Return (X, Y) of the center of cell containing provided text 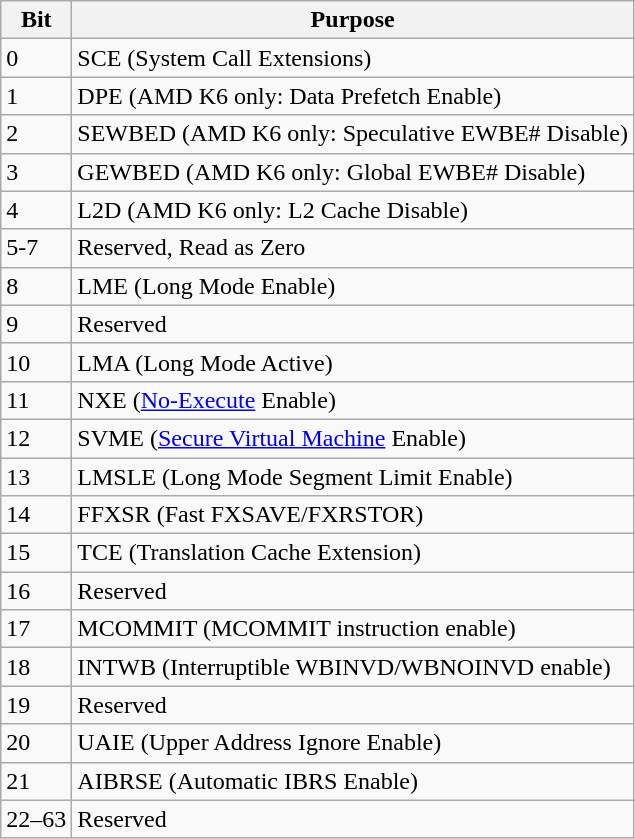
14 (36, 515)
LMSLE (Long Mode Segment Limit Enable) (353, 477)
1 (36, 96)
0 (36, 58)
20 (36, 743)
4 (36, 210)
2 (36, 134)
12 (36, 438)
3 (36, 172)
LME (Long Mode Enable) (353, 286)
UAIE (Upper Address Ignore Enable) (353, 743)
FFXSR (Fast FXSAVE/FXRSTOR) (353, 515)
TCE (Translation Cache Extension) (353, 553)
10 (36, 362)
NXE (No-Execute Enable) (353, 400)
LMA (Long Mode Active) (353, 362)
17 (36, 629)
DPE (AMD K6 only: Data Prefetch Enable) (353, 96)
5-7 (36, 248)
SVME (Secure Virtual Machine Enable) (353, 438)
18 (36, 667)
15 (36, 553)
8 (36, 286)
SCE (System Call Extensions) (353, 58)
Reserved, Read as Zero (353, 248)
11 (36, 400)
21 (36, 781)
GEWBED (AMD K6 only: Global EWBE# Disable) (353, 172)
AIBRSE (Automatic IBRS Enable) (353, 781)
13 (36, 477)
Bit (36, 20)
L2D (AMD K6 only: L2 Cache Disable) (353, 210)
16 (36, 591)
SEWBED (AMD K6 only: Speculative EWBE# Disable) (353, 134)
9 (36, 324)
INTWB (Interruptible WBINVD/WBNOINVD enable) (353, 667)
Purpose (353, 20)
MCOMMIT (MCOMMIT instruction enable) (353, 629)
22–63 (36, 819)
19 (36, 705)
